Scan for the cell matching the given text and deliver its (X, Y) coordinate at center. 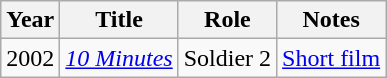
Soldier 2 (227, 58)
Title (119, 20)
Role (227, 20)
Notes (332, 20)
Year (30, 20)
10 Minutes (119, 58)
Short film (332, 58)
2002 (30, 58)
